Return [X, Y] of the center of cell containing provided text 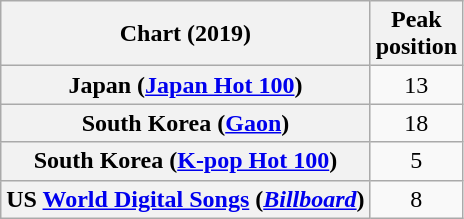
South Korea (Gaon) [186, 123]
Peak position [416, 34]
18 [416, 123]
13 [416, 85]
Chart (2019) [186, 34]
South Korea (K-pop Hot 100) [186, 161]
Japan (Japan Hot 100) [186, 85]
8 [416, 199]
US World Digital Songs (Billboard) [186, 199]
5 [416, 161]
